Scan for the cell matching the given text and deliver its [x, y] coordinate at center. 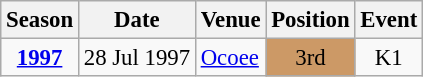
K1 [389, 58]
28 Jul 1997 [136, 58]
3rd [310, 58]
Position [310, 20]
Event [389, 20]
Venue [230, 20]
Date [136, 20]
Season [40, 20]
1997 [40, 58]
Ocoee [230, 58]
